Detect which cell encompasses the target text, then output its [X, Y] center coordinate. 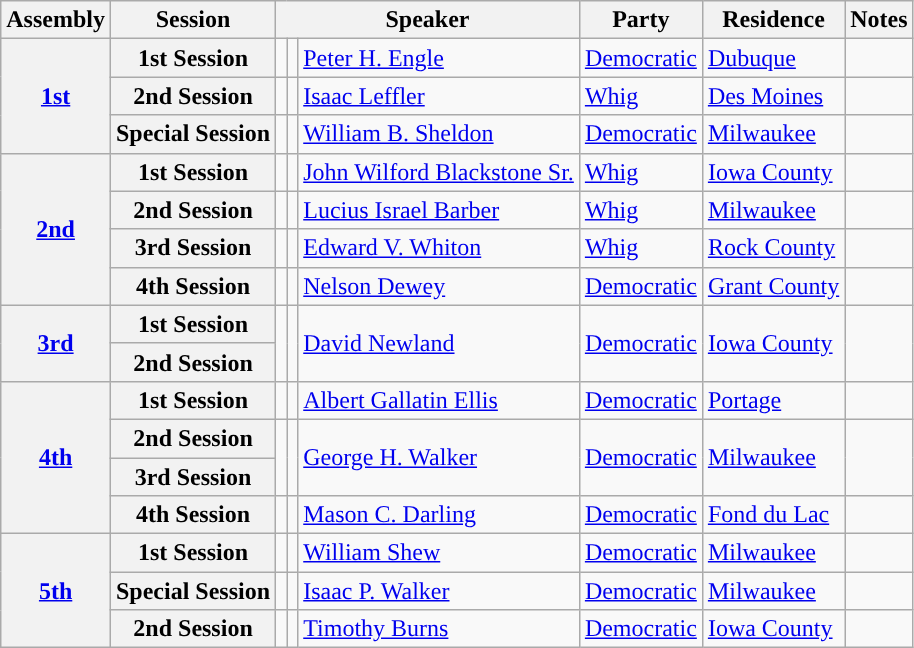
Notes [879, 20]
5th [56, 591]
Session [192, 20]
Isaac P. Walker [439, 591]
Party [640, 20]
2nd [56, 229]
Timothy Burns [439, 629]
Rock County [773, 248]
William B. Sheldon [439, 134]
Grant County [773, 286]
Residence [773, 20]
Dubuque [773, 58]
Assembly [56, 20]
George H. Walker [439, 457]
John Wilford Blackstone Sr. [439, 172]
Speaker [428, 20]
Nelson Dewey [439, 286]
Mason C. Darling [439, 515]
Isaac Leffler [439, 96]
Edward V. Whiton [439, 248]
Des Moines [773, 96]
David Newland [439, 343]
3rd [56, 343]
Peter H. Engle [439, 58]
Fond du Lac [773, 515]
William Shew [439, 553]
Albert Gallatin Ellis [439, 400]
Portage [773, 400]
Lucius Israel Barber [439, 210]
4th [56, 457]
1st [56, 96]
